Pinpoint the cell where the given text exists, returning its [X, Y] midpoint coordinate. 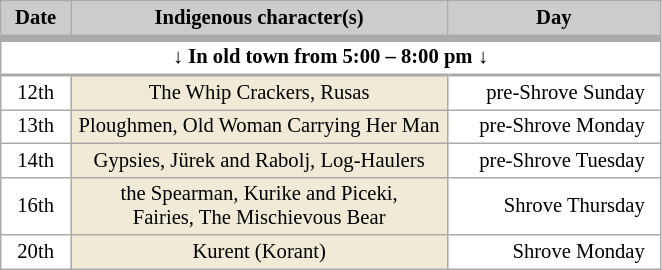
13th [36, 126]
Day [554, 18]
pre-Shrove Sunday [554, 92]
Kurent (Korant) [258, 251]
Date [36, 18]
pre-Shrove Monday [554, 126]
20th [36, 251]
Indigenous character(s) [258, 18]
Shrove Thursday [554, 206]
the Spearman, Kurike and Piceki,Fairies, The Mischievous Bear [258, 206]
↓ In old town from 5:00 – 8:00 pm ↓ [330, 56]
Ploughmen, Old Woman Carrying Her Man [258, 126]
12th [36, 92]
The Whip Crackers, Rusas [258, 92]
Shrove Monday [554, 251]
16th [36, 206]
Gypsies, Jürek and Rabolj, Log-Haulers [258, 160]
14th [36, 160]
pre-Shrove Tuesday [554, 160]
